Locate the cell with the specified text and output its (X, Y) center coordinate. 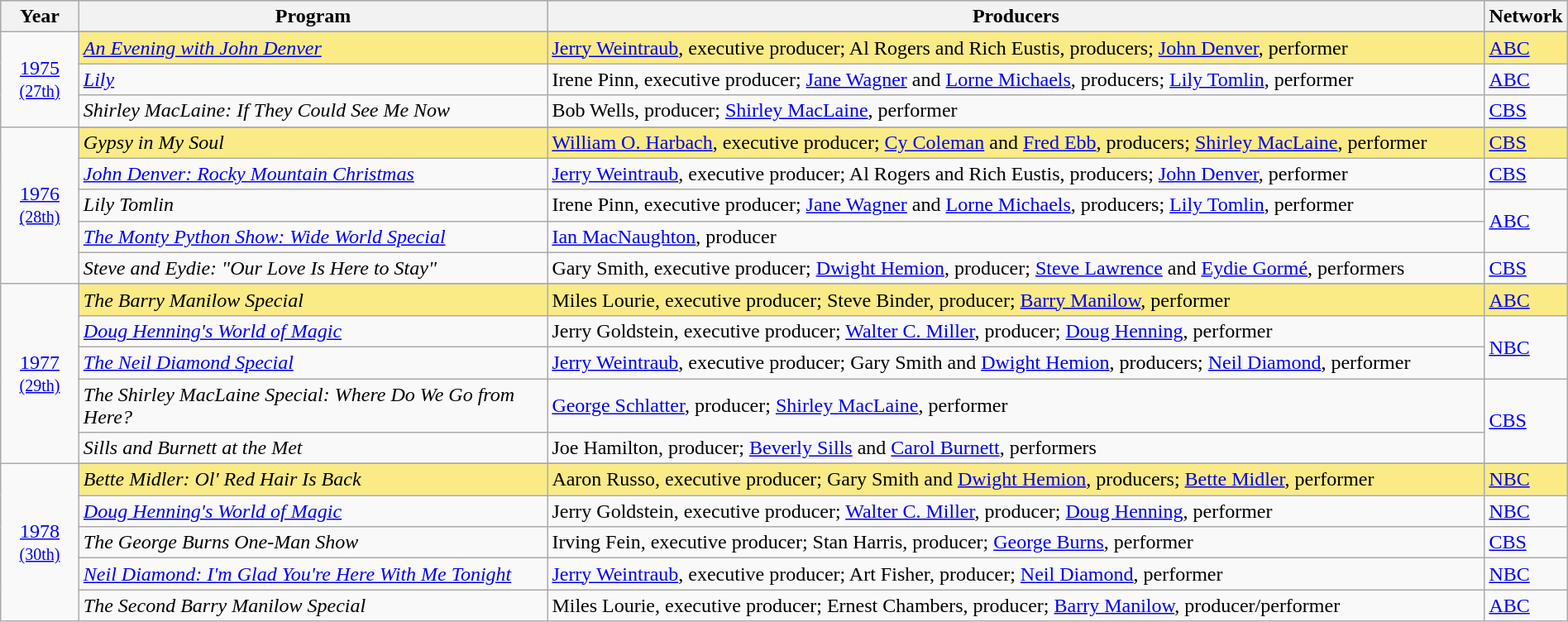
Producers (1016, 17)
Miles Lourie, executive producer; Ernest Chambers, producer; Barry Manilow, producer/performer (1016, 605)
1978(30th) (40, 543)
Aaron Russo, executive producer; Gary Smith and Dwight Hemion, producers; Bette Midler, performer (1016, 480)
Jerry Weintraub, executive producer; Gary Smith and Dwight Hemion, producers; Neil Diamond, performer (1016, 362)
John Denver: Rocky Mountain Christmas (313, 174)
The Barry Manilow Special (313, 299)
Gypsy in My Soul (313, 142)
Irving Fein, executive producer; Stan Harris, producer; George Burns, performer (1016, 543)
The George Burns One-Man Show (313, 543)
1977(29th) (40, 374)
Lily (313, 79)
Year (40, 17)
Steve and Eydie: "Our Love Is Here to Stay" (313, 268)
William O. Harbach, executive producer; Cy Coleman and Fred Ebb, producers; Shirley MacLaine, performer (1016, 142)
Sills and Burnett at the Met (313, 448)
Bette Midler: Ol' Red Hair Is Back (313, 480)
Gary Smith, executive producer; Dwight Hemion, producer; Steve Lawrence and Eydie Gormé, performers (1016, 268)
Ian MacNaughton, producer (1016, 237)
Network (1526, 17)
The Neil Diamond Special (313, 362)
1976(28th) (40, 205)
The Monty Python Show: Wide World Special (313, 237)
George Schlatter, producer; Shirley MacLaine, performer (1016, 405)
Program (313, 17)
Shirley MacLaine: If They Could See Me Now (313, 111)
The Shirley MacLaine Special: Where Do We Go from Here? (313, 405)
Joe Hamilton, producer; Beverly Sills and Carol Burnett, performers (1016, 448)
An Evening with John Denver (313, 48)
Lily Tomlin (313, 205)
Bob Wells, producer; Shirley MacLaine, performer (1016, 111)
Jerry Weintraub, executive producer; Art Fisher, producer; Neil Diamond, performer (1016, 574)
The Second Barry Manilow Special (313, 605)
Miles Lourie, executive producer; Steve Binder, producer; Barry Manilow, performer (1016, 299)
1975(27th) (40, 79)
Neil Diamond: I'm Glad You're Here With Me Tonight (313, 574)
